Capture the cell that displays the provided text and extract its [X, Y] central coordinate. 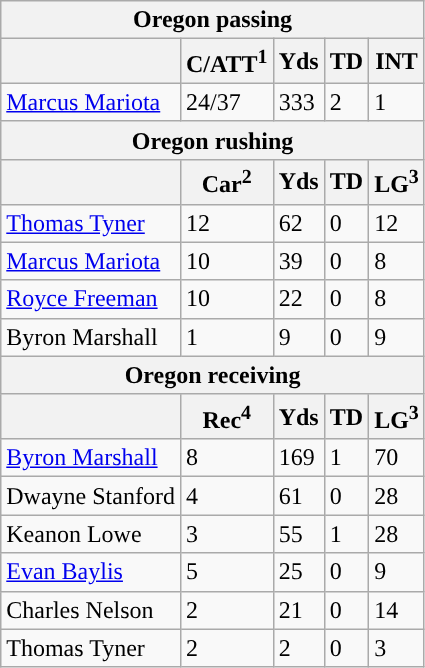
39 [298, 261]
Rec4 [226, 416]
Oregon receiving [213, 375]
333 [298, 102]
Evan Baylis [91, 572]
22 [298, 299]
Dwayne Stanford [91, 496]
61 [298, 496]
INT [397, 62]
169 [298, 458]
14 [397, 610]
Oregon rushing [213, 140]
Royce Freeman [91, 299]
C/ATT1 [226, 62]
Keanon Lowe [91, 534]
55 [298, 534]
24/37 [226, 102]
25 [298, 572]
5 [226, 572]
Oregon passing [213, 20]
Charles Nelson [91, 610]
62 [298, 223]
21 [298, 610]
Car2 [226, 182]
70 [397, 458]
4 [226, 496]
